Output the [x, y] coordinate of the center of the cell containing the given text.  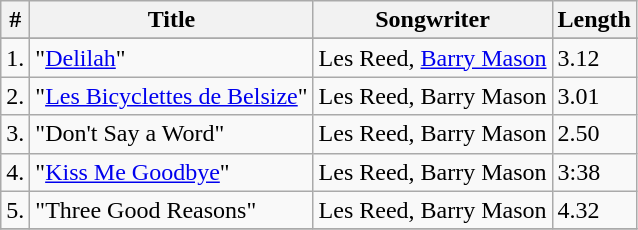
3.12 [594, 58]
3.01 [594, 96]
"Kiss Me Goodbye" [172, 172]
"Three Good Reasons" [172, 210]
"Les Bicyclettes de Belsize" [172, 96]
4. [16, 172]
3. [16, 134]
Title [172, 20]
Length [594, 20]
4.32 [594, 210]
1. [16, 58]
3:38 [594, 172]
2. [16, 96]
"Don't Say a Word" [172, 134]
"Delilah" [172, 58]
2.50 [594, 134]
# [16, 20]
Songwriter [432, 20]
5. [16, 210]
